For the text-containing cell, return its midpoint in (x, y) coordinate format. 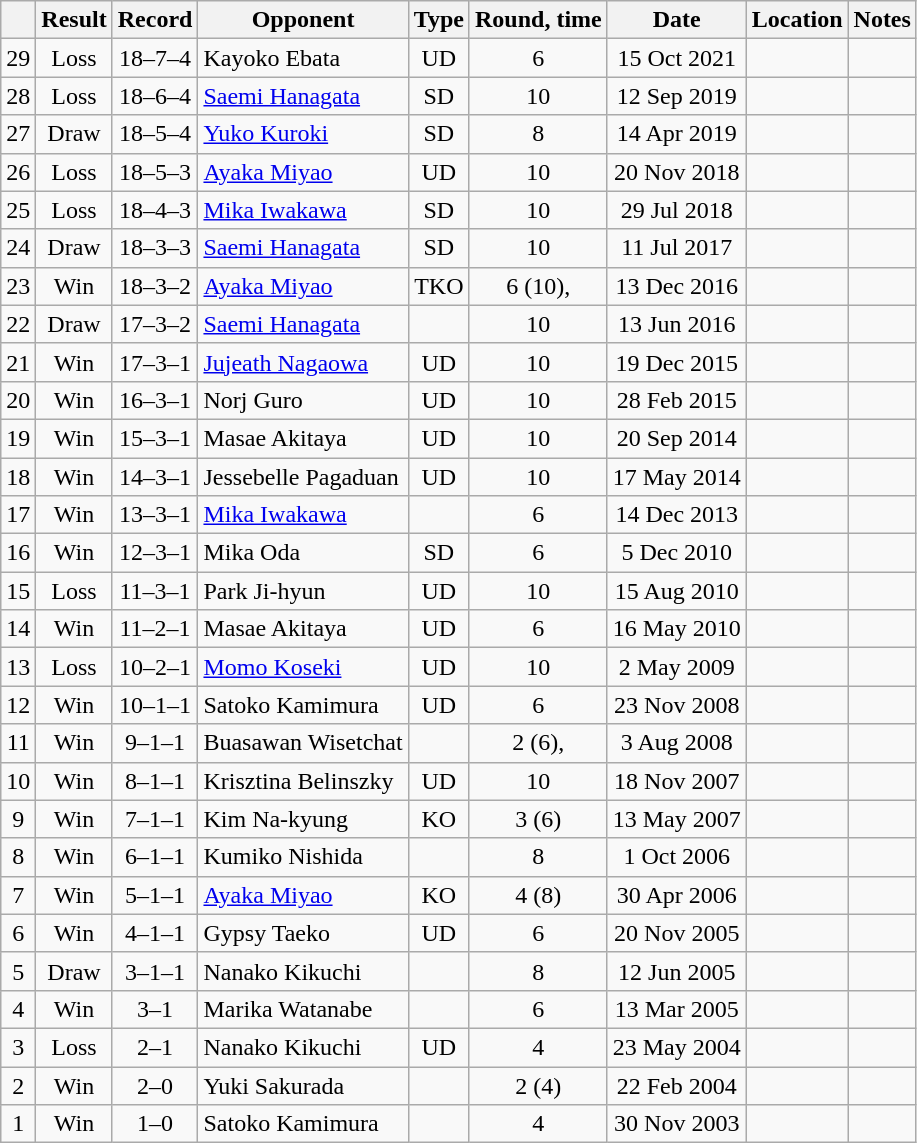
9 (18, 819)
5 Dec 2010 (676, 553)
23 (18, 286)
18–5–3 (155, 172)
2 (4) (538, 1085)
3 Aug 2008 (676, 743)
Result (74, 20)
1–0 (155, 1124)
21 (18, 362)
27 (18, 134)
16 May 2010 (676, 629)
17 May 2014 (676, 477)
Notes (882, 20)
20 (18, 400)
Kim Na-kyung (303, 819)
9–1–1 (155, 743)
Record (155, 20)
2 May 2009 (676, 667)
2–0 (155, 1085)
1 Oct 2006 (676, 857)
25 (18, 210)
13 Dec 2016 (676, 286)
Marika Watanabe (303, 1009)
3–1 (155, 1009)
11 (18, 743)
Buasawan Wisetchat (303, 743)
28 (18, 96)
23 May 2004 (676, 1047)
29 Jul 2018 (676, 210)
17–3–2 (155, 324)
15–3–1 (155, 438)
3 (6) (538, 819)
20 Nov 2018 (676, 172)
Jessebelle Pagaduan (303, 477)
14–3–1 (155, 477)
11 Jul 2017 (676, 248)
19 (18, 438)
17 (18, 515)
18–3–3 (155, 248)
4–1–1 (155, 933)
20 Sep 2014 (676, 438)
Location (797, 20)
Round, time (538, 20)
12 (18, 705)
6–1–1 (155, 857)
5 (18, 971)
23 Nov 2008 (676, 705)
Date (676, 20)
15 (18, 591)
16–3–1 (155, 400)
15 Aug 2010 (676, 591)
Yuko Kuroki (303, 134)
13 May 2007 (676, 819)
18 Nov 2007 (676, 781)
22 Feb 2004 (676, 1085)
Kumiko Nishida (303, 857)
13 (18, 667)
Yuki Sakurada (303, 1085)
20 Nov 2005 (676, 933)
7 (18, 895)
24 (18, 248)
29 (18, 58)
2 (6), (538, 743)
18–4–3 (155, 210)
Momo Koseki (303, 667)
13 Mar 2005 (676, 1009)
22 (18, 324)
14 Apr 2019 (676, 134)
8–1–1 (155, 781)
Opponent (303, 20)
18–3–2 (155, 286)
5–1–1 (155, 895)
19 Dec 2015 (676, 362)
7–1–1 (155, 819)
26 (18, 172)
2–1 (155, 1047)
11–3–1 (155, 591)
30 Apr 2006 (676, 895)
2 (18, 1085)
3–1–1 (155, 971)
12 Sep 2019 (676, 96)
TKO (438, 286)
Mika Oda (303, 553)
28 Feb 2015 (676, 400)
18 (18, 477)
18–6–4 (155, 96)
3 (18, 1047)
Krisztina Belinszky (303, 781)
13 Jun 2016 (676, 324)
11–2–1 (155, 629)
Kayoko Ebata (303, 58)
Norj Guro (303, 400)
18–5–4 (155, 134)
6 (10), (538, 286)
Park Ji-hyun (303, 591)
Gypsy Taeko (303, 933)
16 (18, 553)
Jujeath Nagaowa (303, 362)
12 Jun 2005 (676, 971)
13–3–1 (155, 515)
1 (18, 1124)
14 (18, 629)
17–3–1 (155, 362)
12–3–1 (155, 553)
30 Nov 2003 (676, 1124)
14 Dec 2013 (676, 515)
10–2–1 (155, 667)
Type (438, 20)
10–1–1 (155, 705)
4 (8) (538, 895)
15 Oct 2021 (676, 58)
18–7–4 (155, 58)
